Locate the cell with the specified text and output its [x, y] center coordinate. 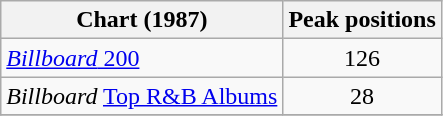
126 [362, 58]
Chart (1987) [142, 20]
Billboard 200 [142, 58]
28 [362, 96]
Peak positions [362, 20]
Billboard Top R&B Albums [142, 96]
